Identify which cell holds the provided text, then report its (x, y) central coordinate. 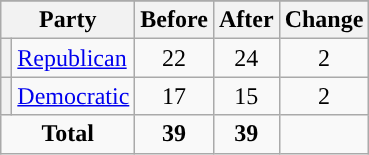
22 (174, 58)
After (246, 20)
Change (324, 20)
17 (174, 96)
Party (68, 20)
Total (68, 134)
Republican (74, 58)
24 (246, 58)
15 (246, 96)
Democratic (74, 96)
Before (174, 20)
